Output the [X, Y] coordinate of the center of the cell containing the given text.  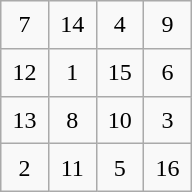
8 [72, 120]
10 [120, 120]
3 [168, 120]
7 [25, 25]
1 [72, 72]
9 [168, 25]
12 [25, 72]
15 [120, 72]
11 [72, 168]
14 [72, 25]
2 [25, 168]
5 [120, 168]
4 [120, 25]
13 [25, 120]
16 [168, 168]
6 [168, 72]
